Detect which cell encompasses the target text, then output its [X, Y] center coordinate. 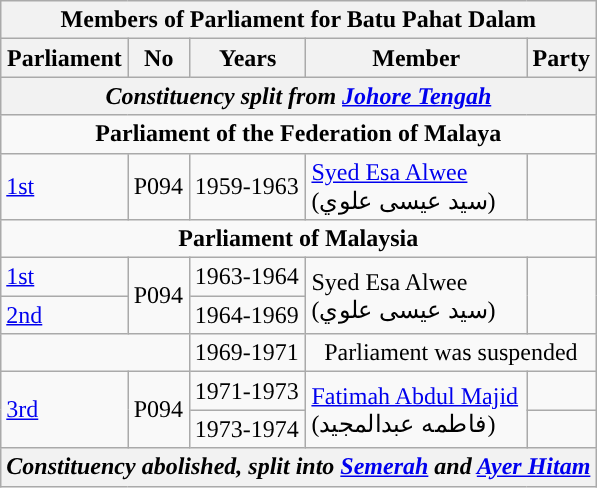
2nd [64, 315]
Parliament of the Federation of Malaya [298, 134]
Parliament of Malaysia [298, 239]
Parliament was suspended [451, 353]
Fatimah Abdul Majid (فاطمه عبدالمجيد) [416, 410]
Party [562, 58]
Members of Parliament for Batu Pahat Dalam [298, 20]
Member [416, 58]
3rd [64, 410]
1964-1969 [248, 315]
1959-1963 [248, 186]
1973-1974 [248, 429]
1963-1964 [248, 277]
Years [248, 58]
Constituency split from Johore Tengah [298, 96]
No [158, 58]
Constituency abolished, split into Semerah and Ayer Hitam [298, 467]
Parliament [64, 58]
1969-1971 [248, 353]
1971-1973 [248, 391]
